Pinpoint the cell where the given text exists, returning its [x, y] midpoint coordinate. 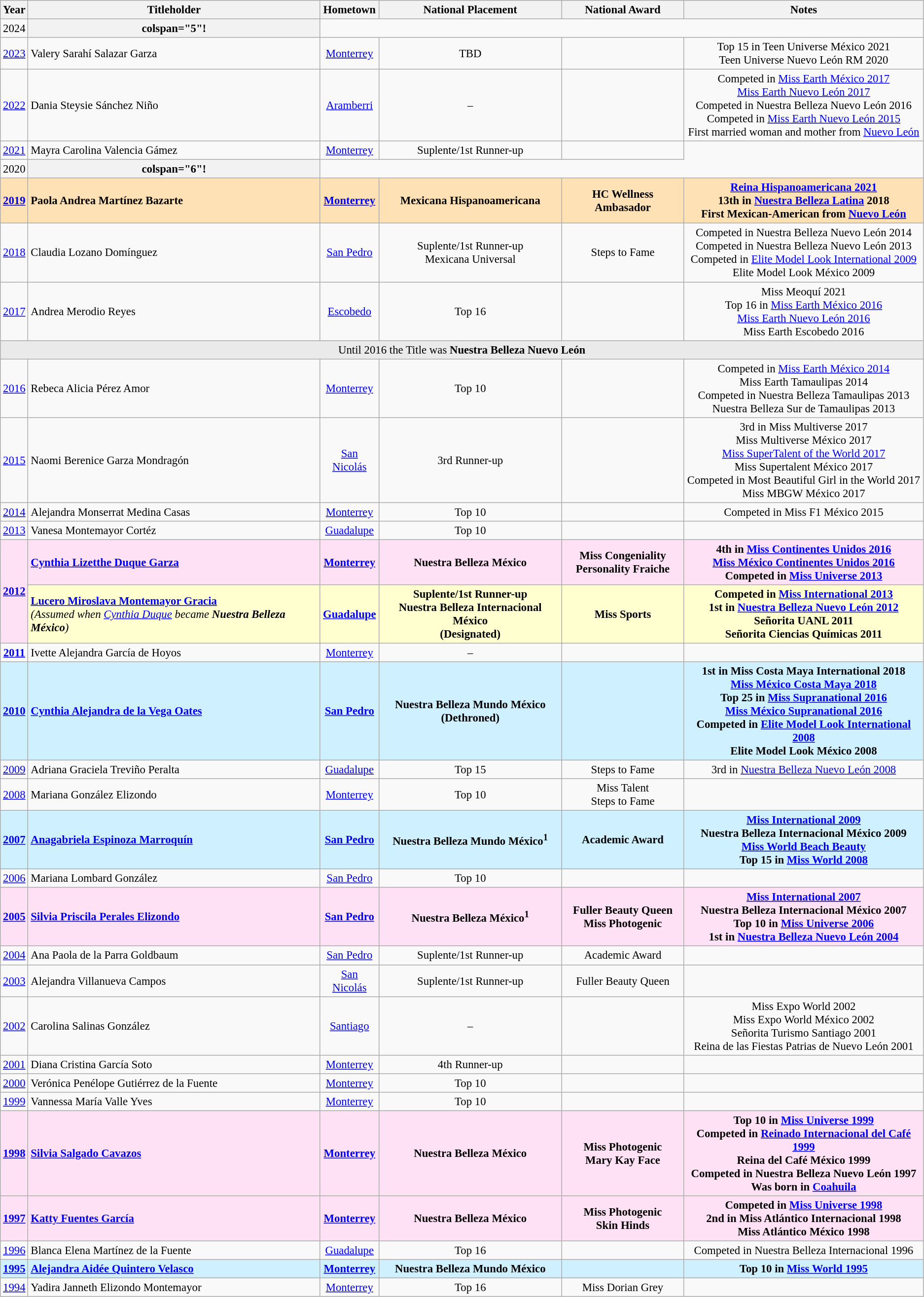
2009 [14, 770]
Miss PhotogenicSkin Hinds [623, 1219]
Miss PhotogenicMary Kay Face [623, 1153]
Miss TalentSteps to Fame [623, 795]
Mexicana Hispanoamericana [470, 201]
2010 [14, 711]
2023 [14, 53]
Miss Meoquí 2021Top 16 in Miss Earth México 2016Miss Earth Nuevo León 2016Miss Earth Escobedo 2016 [804, 312]
Hometown [350, 10]
1994 [14, 1288]
2018 [14, 252]
2019 [14, 201]
HC Wellness Ambasador [623, 201]
Miss Sports [623, 614]
Alejandra Aidée Quintero Velasco [174, 1269]
1998 [14, 1153]
2020 [14, 169]
Alejandra Monserrat Medina Casas [174, 512]
Reina Hispanoamericana 202113th in Nuestra Belleza Latina 2018First Mexican-American from Nuevo León [804, 201]
Suplente/1st Runner-upNuestra Belleza Internacional México(Designated) [470, 614]
Competed in Miss International 20131st in Nuestra Belleza Nuevo León 2012Señorita UANL 2011Señorita Ciencias Químicas 2011 [804, 614]
2008 [14, 795]
Competed in Miss Earth México 2014Miss Earth Tamaulipas 2014Competed in Nuestra Belleza Tamaulipas 2013Nuestra Belleza Sur de Tamaulipas 2013 [804, 389]
Miss International 2007Nuestra Belleza Internacional México 2007Top 10 in Miss Universe 20061st in Nuestra Belleza Nuevo León 2004 [804, 917]
National Placement [470, 10]
Vannessa María Valle Yves [174, 1102]
2011 [14, 652]
Escobedo [350, 312]
1997 [14, 1219]
Miss International 2009Nuestra Belleza Internacional México 2009Miss World Beach BeautyTop 15 in Miss World 2008 [804, 840]
Nuestra Belleza Mundo México1 [470, 840]
Year [14, 10]
Mariana González Elizondo [174, 795]
Fuller Beauty QueenMiss Photogenic [623, 917]
Dania Steysie Sánchez Niño [174, 106]
National Award [623, 10]
Notes [804, 10]
2017 [14, 312]
colspan="6"! [174, 169]
Anagabriela Espinoza Marroquín [174, 840]
Santiago [350, 1026]
Paola Andrea Martínez Bazarte [174, 201]
3rd in Nuestra Belleza Nuevo León 2008 [804, 770]
Aramberri [350, 106]
2004 [14, 956]
Suplente/1st Runner-upMexicana Universal [470, 252]
Adriana Graciela Treviño Peralta [174, 770]
colspan="5"! [174, 29]
2024 [14, 29]
Fuller Beauty Queen [623, 980]
Verónica Penélope Gutiérrez de la Fuente [174, 1083]
Competed in Miss F1 México 2015 [804, 512]
Naomi Berenice Garza Mondragón [174, 460]
Miss CongenialityPersonality Fraiche [623, 562]
Lucero Miroslava Montemayor Gracia(Assumed when Cynthia Duque became Nuestra Belleza México) [174, 614]
2012 [14, 591]
Competed in Miss Universe 19982nd in Miss Atlántico Internacional 1998Miss Atlántico México 1998 [804, 1219]
1996 [14, 1250]
Vanesa Montemayor Cortéz [174, 531]
2013 [14, 531]
Miss Expo World 2002Miss Expo World México 2002Señorita Turismo Santiago 2001Reina de las Fiestas Patrias de Nuevo León 2001 [804, 1026]
Silvia Salgado Cavazos [174, 1153]
2002 [14, 1026]
Blanca Elena Martínez de la Fuente [174, 1250]
Silvia Priscila Perales Elizondo [174, 917]
2015 [14, 460]
4th in Miss Continentes Unidos 2016Miss México Continentes Unidos 2016Competed in Miss Universe 2013 [804, 562]
Cynthia Alejandra de la Vega Oates [174, 711]
2021 [14, 150]
Cynthia Lizetthe Duque Garza [174, 562]
2003 [14, 980]
Nuestra Belleza Mundo México [470, 1269]
Titleholder [174, 10]
Ivette Alejandra García de Hoyos [174, 652]
Top 10 in Miss World 1995 [804, 1269]
Andrea Merodio Reyes [174, 312]
2001 [14, 1064]
Valery Sarahí Salazar Garza [174, 53]
TBD [470, 53]
2014 [14, 512]
Alejandra Villanueva Campos [174, 980]
Rebeca Alicia Pérez Amor [174, 389]
4th Runner-up [470, 1064]
1999 [14, 1102]
Until 2016 the Title was Nuestra Belleza Nuevo León [462, 350]
Top 15 in Teen Universe México 2021Teen Universe Nuevo León RM 2020 [804, 53]
Diana Cristina García Soto [174, 1064]
2016 [14, 389]
Top 15 [470, 770]
Nuestra Belleza México1 [470, 917]
Mariana Lombard González [174, 878]
Katty Fuentes García [174, 1219]
3rd Runner-up [470, 460]
2007 [14, 840]
Competed in Nuestra Belleza Internacional 1996 [804, 1250]
Yadira Janneth Elizondo Montemayor [174, 1288]
2006 [14, 878]
1995 [14, 1269]
Claudia Lozano Domínguez [174, 252]
Mayra Carolina Valencia Gámez [174, 150]
Miss Dorian Grey [623, 1288]
2022 [14, 106]
Ana Paola de la Parra Goldbaum [174, 956]
2000 [14, 1083]
Carolina Salinas González [174, 1026]
2005 [14, 917]
Nuestra Belleza Mundo México(Dethroned) [470, 711]
